Locate the cell with the specified text and output its [x, y] center coordinate. 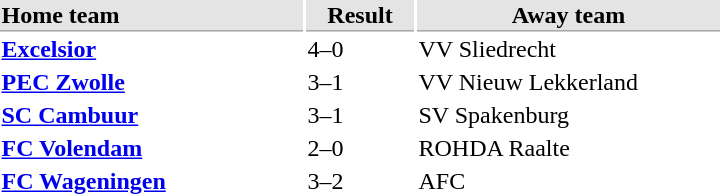
Result [360, 16]
PEC Zwolle [152, 83]
Excelsior [152, 49]
ROHDA Raalte [568, 149]
2–0 [360, 149]
SC Cambuur [152, 115]
FC Volendam [152, 149]
VV Nieuw Lekkerland [568, 83]
4–0 [360, 49]
SV Spakenburg [568, 115]
Away team [568, 16]
VV Sliedrecht [568, 49]
Home team [152, 16]
